Determine the [x, y] coordinate at the center of the cell enclosing the given text.  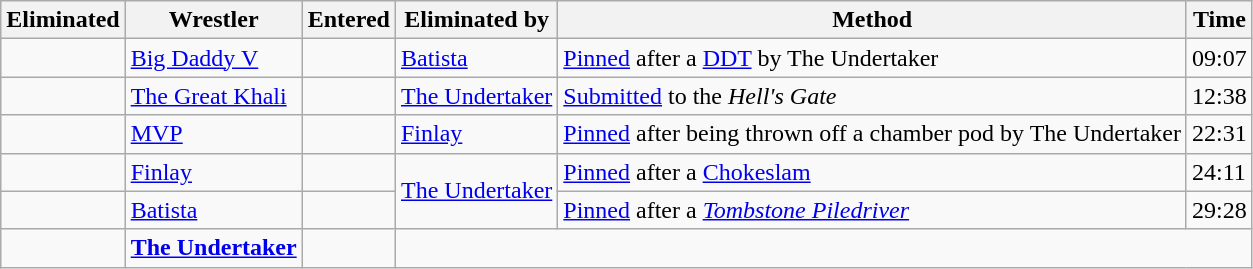
Eliminated by [476, 20]
Eliminated [63, 20]
Entered [348, 20]
The Great Khali [214, 96]
Time [1219, 20]
Submitted to the Hell's Gate [872, 96]
24:11 [1219, 172]
22:31 [1219, 134]
Pinned after a DDT by The Undertaker [872, 58]
Big Daddy V [214, 58]
Method [872, 20]
Pinned after being thrown off a chamber pod by The Undertaker [872, 134]
12:38 [1219, 96]
MVP [214, 134]
Pinned after a Chokeslam [872, 172]
Pinned after a Tombstone Piledriver [872, 210]
29:28 [1219, 210]
Wrestler [214, 20]
09:07 [1219, 58]
